From the cell containing the given text, extract its center point as (x, y) coordinate. 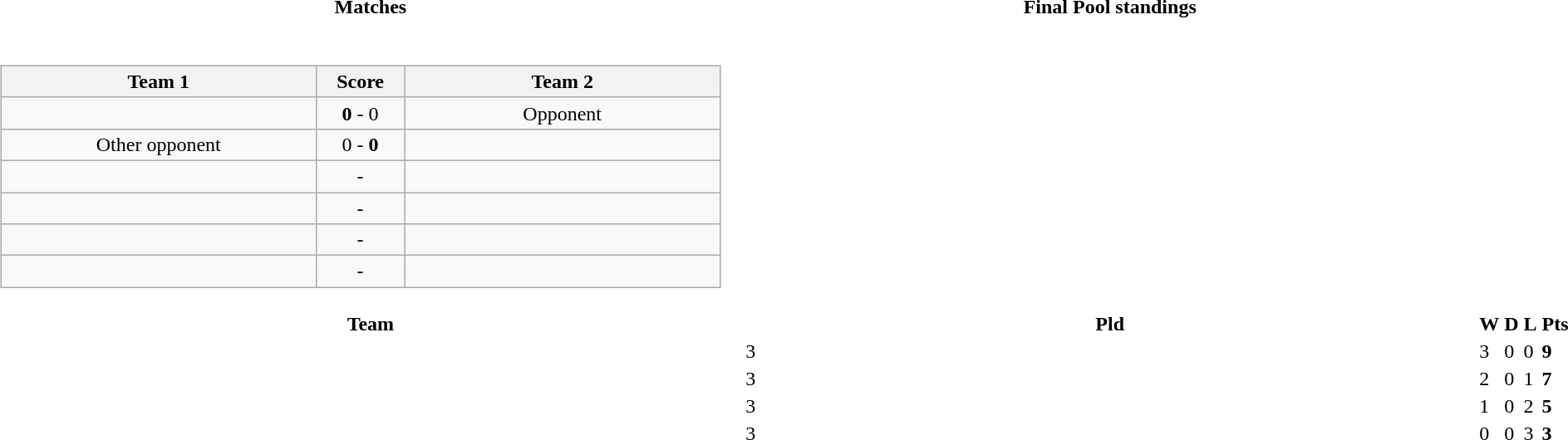
Other opponent (158, 144)
Pld (1110, 324)
W (1489, 324)
Score (361, 81)
L (1531, 324)
D (1511, 324)
Team 2 (563, 81)
Opponent (563, 113)
Team 1 (158, 81)
